Find where the given text appears and provide that cell's center as (X, Y) coordinate. 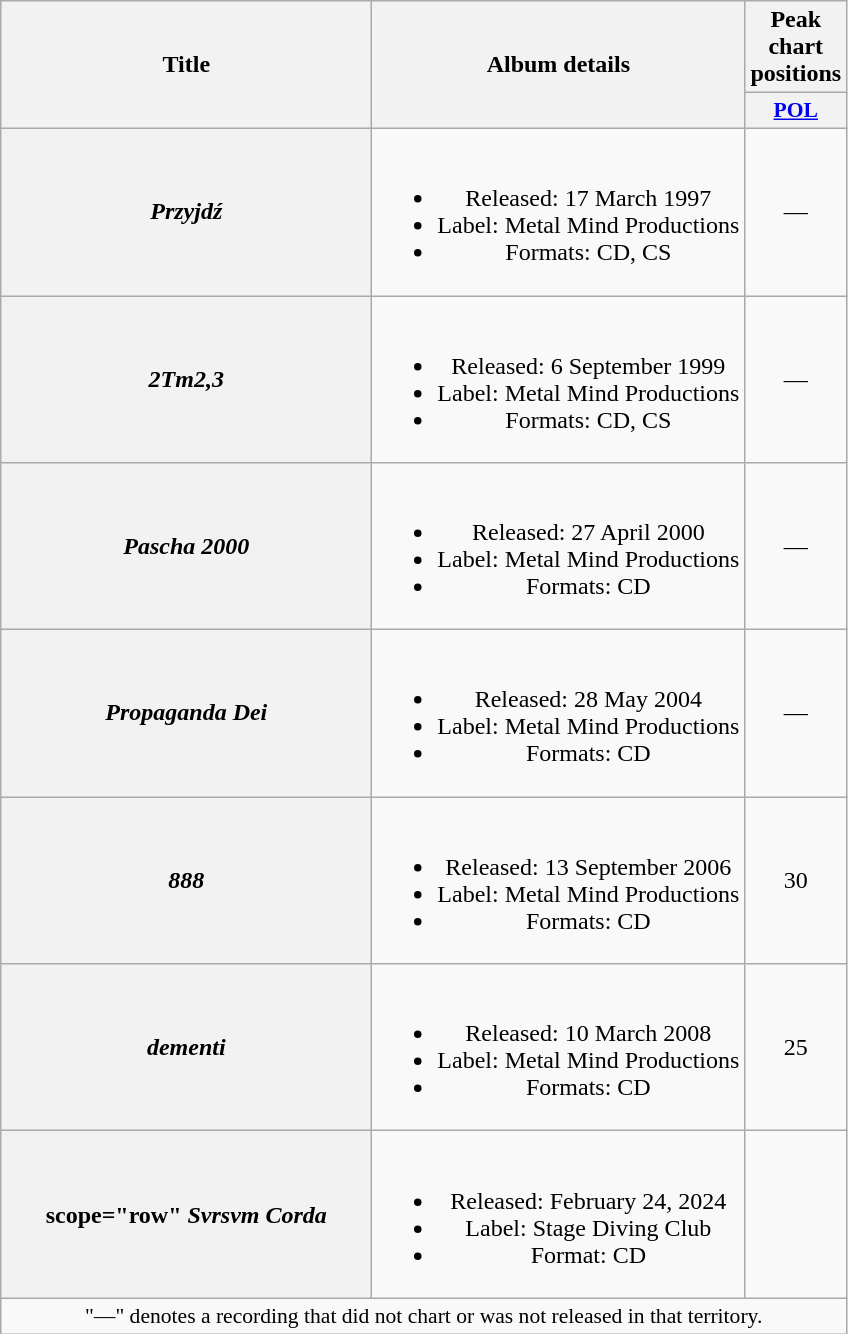
Pascha 2000 (186, 546)
"—" denotes a recording that did not chart or was not released in that territory. (424, 1316)
Released: 27 April 2000Label: Metal Mind ProductionsFormats: CD (558, 546)
Title (186, 65)
Peak chart positions (796, 47)
888 (186, 880)
Propaganda Dei (186, 714)
Released: February 24, 2024Label: Stage Diving ClubFormat: CD (558, 1214)
Album details (558, 65)
2Tm2,3 (186, 380)
Released: 6 September 1999Label: Metal Mind ProductionsFormats: CD, CS (558, 380)
POL (796, 111)
25 (796, 1048)
Released: 13 September 2006Label: Metal Mind ProductionsFormats: CD (558, 880)
30 (796, 880)
Released: 17 March 1997Label: Metal Mind ProductionsFormats: CD, CS (558, 212)
Released: 28 May 2004Label: Metal Mind ProductionsFormats: CD (558, 714)
dementi (186, 1048)
scope="row" Svrsvm Corda (186, 1214)
Released: 10 March 2008Label: Metal Mind ProductionsFormats: CD (558, 1048)
Przyjdź (186, 212)
